Scan for the cell matching the given text and deliver its (X, Y) coordinate at center. 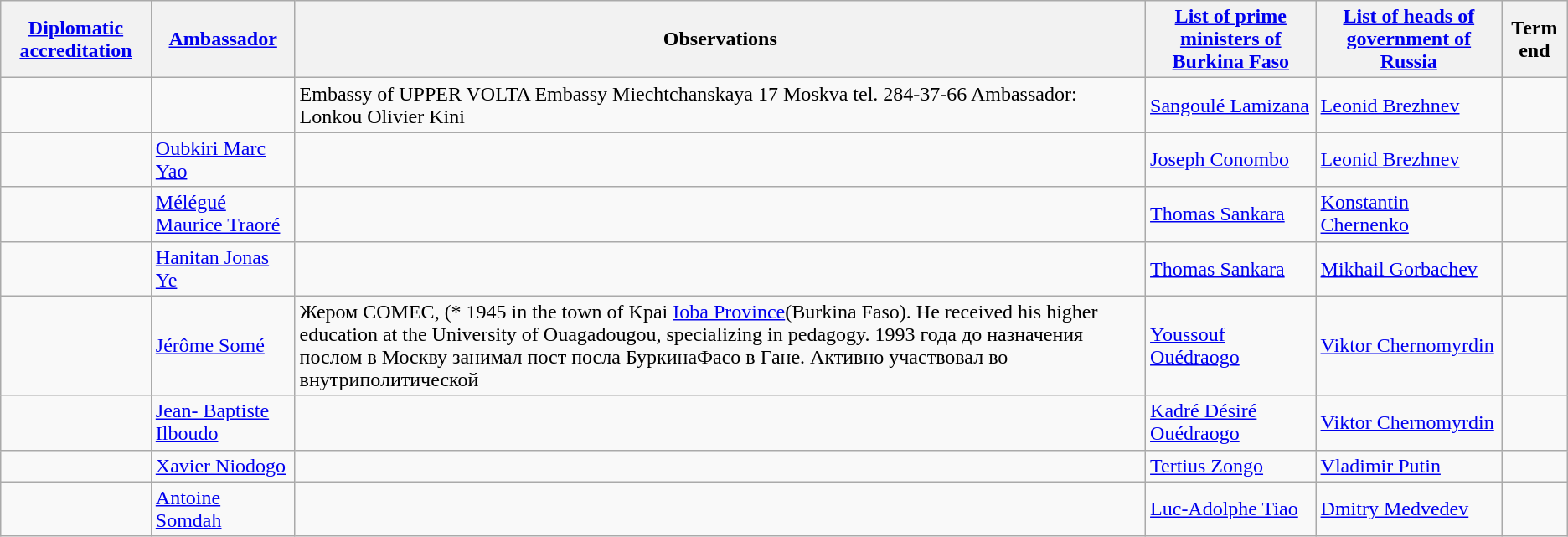
Joseph Conombo (1231, 159)
Diplomatic accreditation (76, 39)
Ambassador (223, 39)
Term end (1534, 39)
Tertius Zongo (1231, 466)
Antoine Somdah (223, 509)
Jérôme Somé (223, 345)
List of prime ministers of Burkina Faso (1231, 39)
Jean- Baptiste Ilboudo (223, 422)
Oubkiri Marc Yao (223, 159)
Xavier Niodogo (223, 466)
Dmitry Medvedev (1409, 509)
Mélégué Maurice Traoré (223, 214)
Vladimir Putin (1409, 466)
Sangoulé Lamizana (1231, 106)
Youssouf Ouédraogo (1231, 345)
Mikhail Gorbachev (1409, 268)
Observations (720, 39)
List of heads of government of Russia (1409, 39)
Embassy of UPPER VOLTA Embassy Miechtchanskaya 17 Moskva tel. 284-37-66 Ambassador: Lonkou Olivier Kini (720, 106)
Konstantin Chernenko (1409, 214)
Luc-Adolphe Tiao (1231, 509)
Kadré Désiré Ouédraogo (1231, 422)
Hanitan Jonas Ye (223, 268)
